Extract the [X, Y] coordinate from the center of the cell holding the provided text.  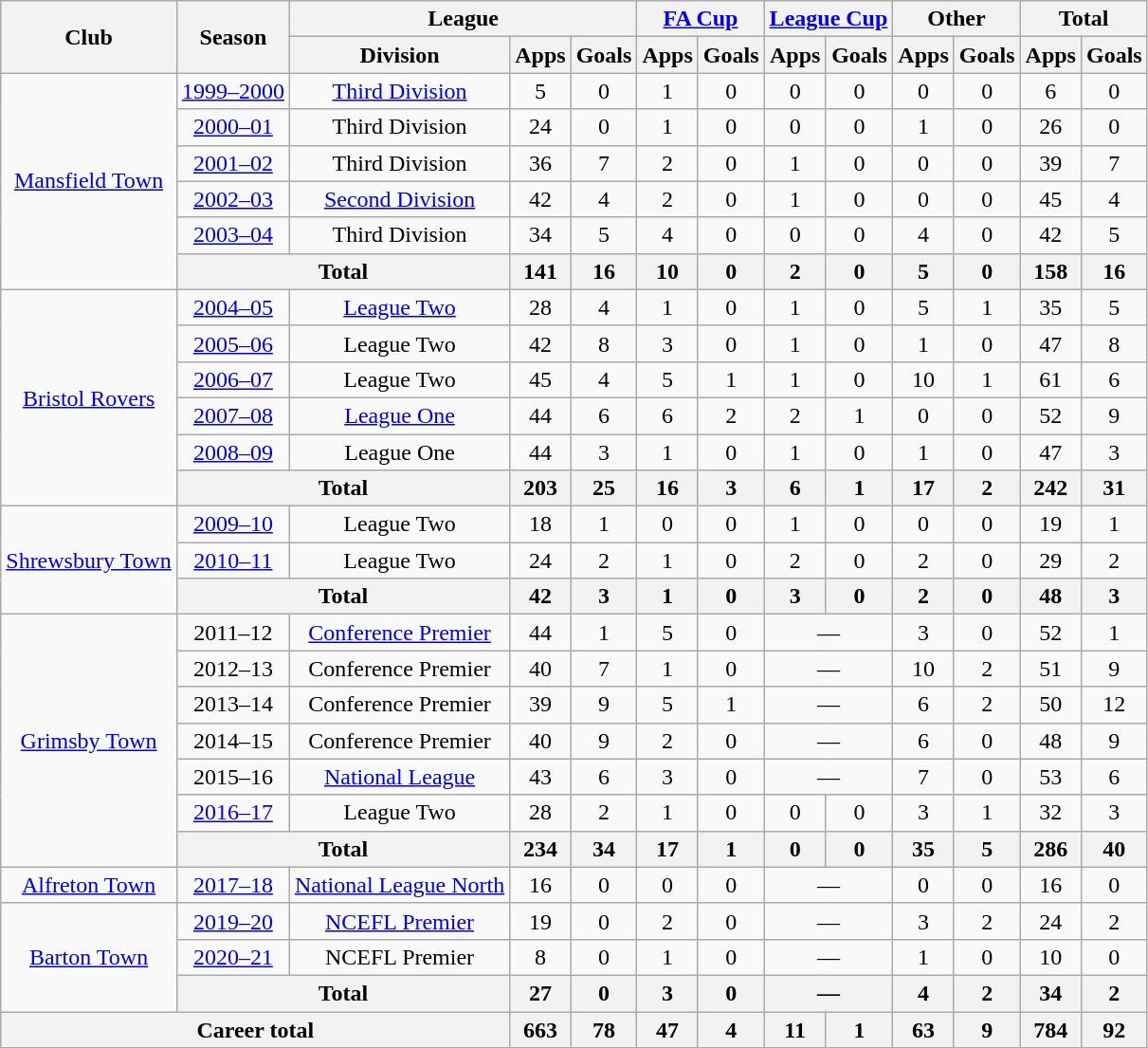
2004–05 [233, 307]
League Cup [829, 19]
2006–07 [233, 379]
234 [540, 849]
FA Cup [701, 19]
29 [1050, 561]
Division [399, 55]
2015–16 [233, 777]
2017–18 [233, 885]
286 [1050, 849]
2001–02 [233, 163]
Bristol Rovers [89, 397]
158 [1050, 271]
141 [540, 271]
2010–11 [233, 561]
26 [1050, 127]
53 [1050, 777]
43 [540, 777]
2012–13 [233, 669]
663 [540, 1029]
Alfreton Town [89, 885]
2013–14 [233, 705]
National League North [399, 885]
61 [1050, 379]
92 [1114, 1029]
36 [540, 163]
50 [1050, 705]
2019–20 [233, 921]
51 [1050, 669]
League [463, 19]
2008–09 [233, 452]
Barton Town [89, 957]
203 [540, 488]
2016–17 [233, 813]
31 [1114, 488]
12 [1114, 705]
1999–2000 [233, 91]
784 [1050, 1029]
Second Division [399, 199]
78 [604, 1029]
11 [794, 1029]
242 [1050, 488]
18 [540, 524]
2009–10 [233, 524]
Mansfield Town [89, 181]
27 [540, 993]
Grimsby Town [89, 741]
2000–01 [233, 127]
25 [604, 488]
2007–08 [233, 415]
Other [957, 19]
Career total [256, 1029]
2020–21 [233, 957]
2003–04 [233, 235]
2005–06 [233, 343]
2011–12 [233, 633]
National League [399, 777]
32 [1050, 813]
63 [923, 1029]
2002–03 [233, 199]
Club [89, 37]
2014–15 [233, 741]
Shrewsbury Town [89, 561]
Season [233, 37]
